From the cell containing the given text, extract its center point as (x, y) coordinate. 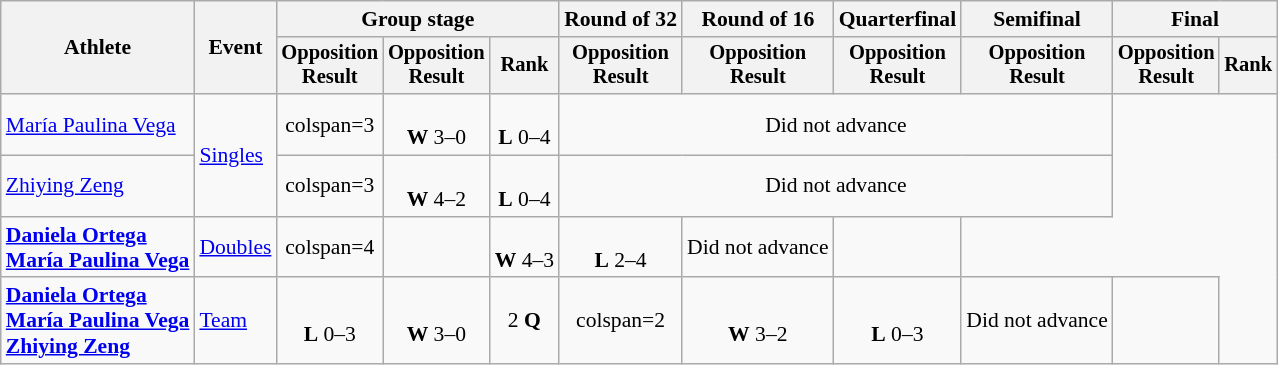
Singles (235, 155)
Final (1195, 19)
Doubles (235, 248)
Zhiying Zeng (98, 186)
Group stage (418, 19)
2 Q (524, 322)
Round of 16 (758, 19)
Event (235, 48)
Athlete (98, 48)
Team (235, 322)
L 2–4 (620, 248)
colspan=4 (330, 248)
Quarterfinal (898, 19)
W 3–2 (758, 322)
Semifinal (1037, 19)
W 4–3 (524, 248)
María Paulina Vega (98, 124)
Round of 32 (620, 19)
Daniela OrtegaMaría Paulina VegaZhiying Zeng (98, 322)
W 4–2 (436, 186)
Daniela OrtegaMaría Paulina Vega (98, 248)
colspan=2 (620, 322)
